Detect which cell encompasses the target text, then output its (x, y) center coordinate. 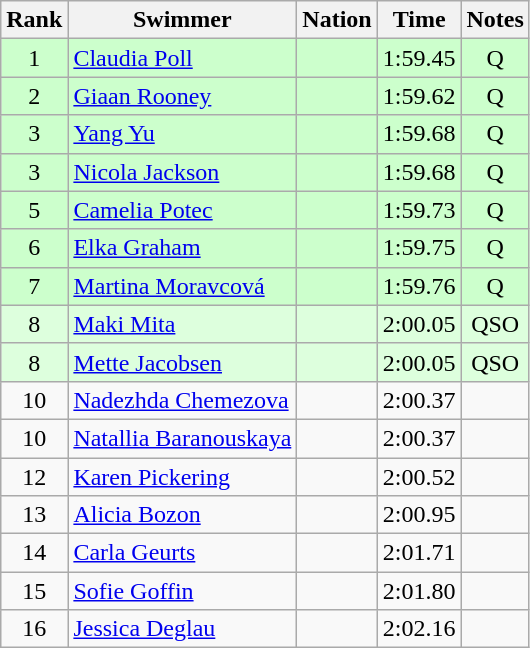
2 (34, 96)
Notes (495, 20)
Time (419, 20)
12 (34, 477)
1:59.76 (419, 286)
1:59.62 (419, 96)
Alicia Bozon (182, 515)
2:00.95 (419, 515)
Jessica Deglau (182, 629)
1:59.75 (419, 248)
Camelia Potec (182, 210)
Claudia Poll (182, 58)
2:01.71 (419, 553)
1:59.45 (419, 58)
Giaan Rooney (182, 96)
Maki Mita (182, 324)
Nicola Jackson (182, 172)
Nation (337, 20)
2:00.52 (419, 477)
15 (34, 591)
Carla Geurts (182, 553)
Sofie Goffin (182, 591)
16 (34, 629)
Yang Yu (182, 134)
2:01.80 (419, 591)
1:59.73 (419, 210)
Swimmer (182, 20)
Martina Moravcová (182, 286)
13 (34, 515)
1 (34, 58)
2:02.16 (419, 629)
Rank (34, 20)
Elka Graham (182, 248)
Natallia Baranouskaya (182, 438)
14 (34, 553)
Mette Jacobsen (182, 362)
Karen Pickering (182, 477)
Nadezhda Chemezova (182, 400)
7 (34, 286)
6 (34, 248)
5 (34, 210)
